Locate the cell with the specified text and output its [x, y] center coordinate. 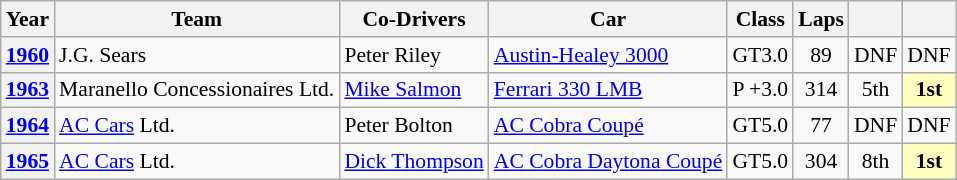
8th [876, 162]
Dick Thompson [414, 162]
P +3.0 [760, 90]
Ferrari 330 LMB [608, 90]
304 [821, 162]
Class [760, 19]
AC Cobra Coupé [608, 126]
Austin-Healey 3000 [608, 55]
1960 [28, 55]
314 [821, 90]
89 [821, 55]
Year [28, 19]
1965 [28, 162]
77 [821, 126]
Peter Riley [414, 55]
Maranello Concessionaires Ltd. [196, 90]
Peter Bolton [414, 126]
Car [608, 19]
Laps [821, 19]
GT3.0 [760, 55]
1964 [28, 126]
5th [876, 90]
Team [196, 19]
J.G. Sears [196, 55]
Mike Salmon [414, 90]
Co-Drivers [414, 19]
AC Cobra Daytona Coupé [608, 162]
1963 [28, 90]
